Detect which cell encompasses the target text, then output its [X, Y] center coordinate. 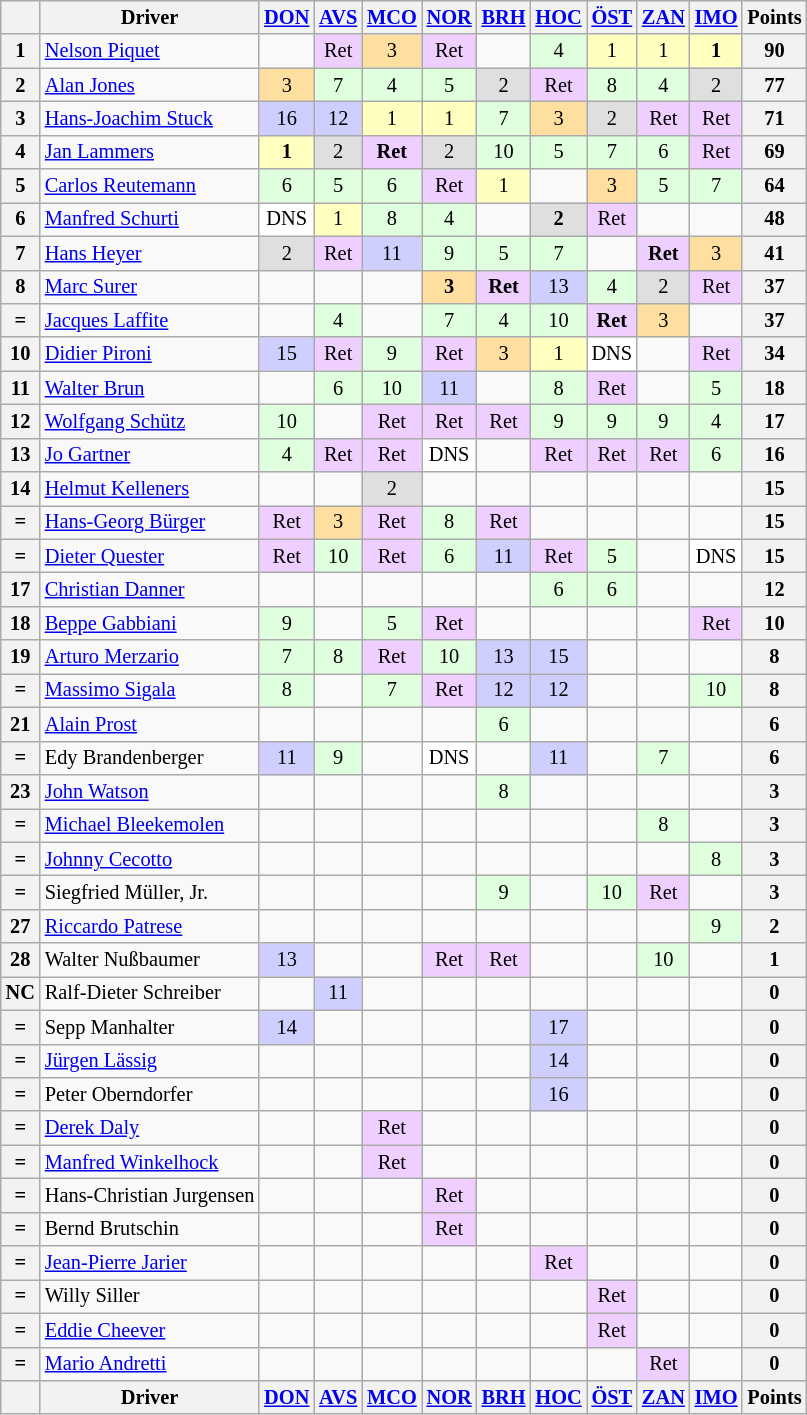
Walter Nußbaumer [150, 960]
Didier Pironi [150, 354]
Willy Siller [150, 1296]
Hans-Georg Bürger [150, 522]
28 [20, 960]
Wolfgang Schütz [150, 421]
77 [774, 85]
Derek Daly [150, 1128]
Riccardo Patrese [150, 926]
Jan Lammers [150, 152]
Manfred Winkelhock [150, 1162]
69 [774, 152]
Alan Jones [150, 85]
NC [20, 993]
Hans-Joachim Stuck [150, 118]
23 [20, 791]
Carlos Reutemann [150, 186]
34 [774, 354]
48 [774, 219]
Massimo Sigala [150, 690]
Hans Heyer [150, 253]
Hans-Christian Jurgensen [150, 1195]
Mario Andretti [150, 1364]
John Watson [150, 791]
Arturo Merzario [150, 657]
Jean-Pierre Jarier [150, 1263]
Jo Gartner [150, 455]
19 [20, 657]
Bernd Brutschin [150, 1229]
Jürgen Lässig [150, 1061]
Eddie Cheever [150, 1330]
71 [774, 118]
Peter Oberndorfer [150, 1094]
Edy Brandenberger [150, 758]
Christian Danner [150, 589]
Alain Prost [150, 724]
Dieter Quester [150, 556]
Jacques Laffite [150, 320]
Nelson Piquet [150, 51]
Beppe Gabbiani [150, 623]
Johnny Cecotto [150, 859]
Sepp Manhalter [150, 1027]
Marc Surer [150, 287]
Siegfried Müller, Jr. [150, 892]
90 [774, 51]
64 [774, 186]
41 [774, 253]
27 [20, 926]
Manfred Schurti [150, 219]
Ralf-Dieter Schreiber [150, 993]
Walter Brun [150, 388]
Helmut Kelleners [150, 489]
21 [20, 724]
Michael Bleekemolen [150, 825]
